Scan for the cell matching the given text and deliver its (X, Y) coordinate at center. 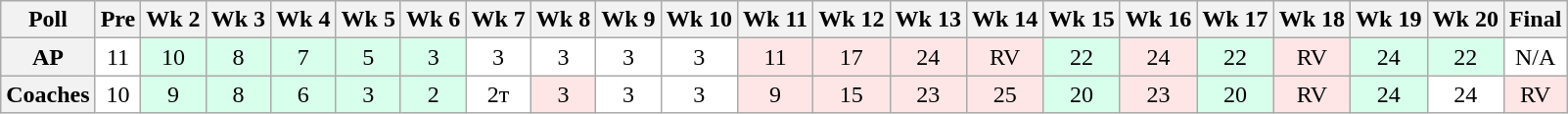
6 (303, 94)
Final (1535, 20)
15 (852, 94)
Wk 5 (368, 20)
Wk 12 (852, 20)
Wk 18 (1312, 20)
Wk 8 (563, 20)
Wk 3 (238, 20)
Wk 9 (628, 20)
Poll (48, 20)
2 (433, 94)
Wk 2 (173, 20)
Wk 11 (775, 20)
Wk 17 (1235, 20)
Wk 7 (498, 20)
25 (1004, 94)
2т (498, 94)
Pre (117, 20)
Wk 13 (928, 20)
AP (48, 57)
Wk 15 (1082, 20)
Wk 19 (1389, 20)
Wk 6 (433, 20)
Coaches (48, 94)
17 (852, 57)
7 (303, 57)
Wk 16 (1158, 20)
Wk 14 (1004, 20)
Wk 10 (699, 20)
Wk 20 (1465, 20)
5 (368, 57)
N/A (1535, 57)
Wk 4 (303, 20)
